Extract the [x, y] coordinate from the center of the cell holding the provided text.  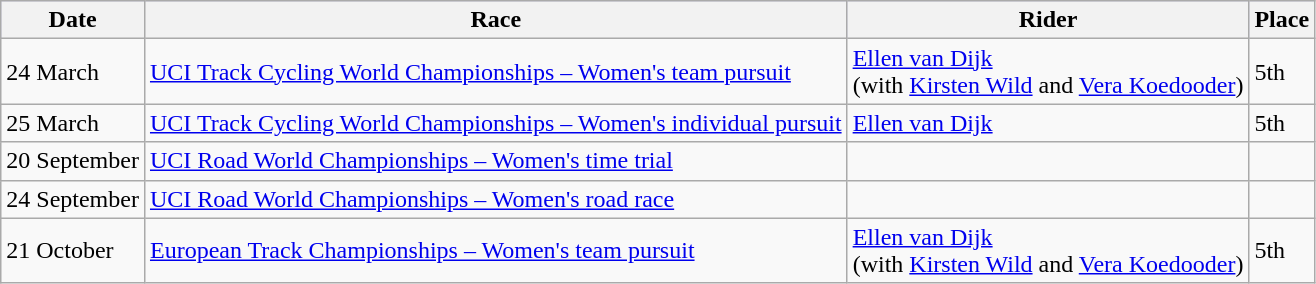
UCI Road World Championships – Women's time trial [496, 161]
Place [1282, 20]
Rider [1048, 20]
European Track Championships – Women's team pursuit [496, 250]
21 October [73, 250]
UCI Track Cycling World Championships – Women's team pursuit [496, 72]
Date [73, 20]
20 September [73, 161]
UCI Road World Championships – Women's road race [496, 199]
25 March [73, 123]
UCI Track Cycling World Championships – Women's individual pursuit [496, 123]
Race [496, 20]
24 September [73, 199]
24 March [73, 72]
Ellen van Dijk [1048, 123]
